Search for the cell housing the specified text and yield its [x, y] center coordinate. 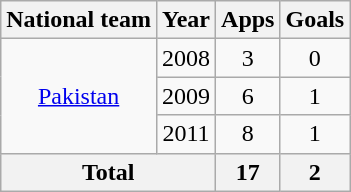
6 [248, 96]
National team [79, 20]
3 [248, 58]
Apps [248, 20]
Pakistan [79, 96]
2009 [186, 96]
Goals [315, 20]
0 [315, 58]
2008 [186, 58]
17 [248, 172]
2 [315, 172]
Total [108, 172]
8 [248, 134]
Year [186, 20]
2011 [186, 134]
